Search for the cell housing the specified text and yield its (x, y) center coordinate. 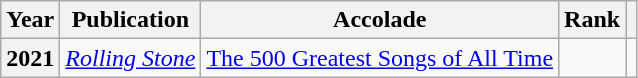
The 500 Greatest Songs of All Time (380, 58)
Year (30, 20)
Publication (130, 20)
2021 (30, 58)
Rolling Stone (130, 58)
Accolade (380, 20)
Rank (592, 20)
